Pinpoint the cell where the given text exists, returning its [x, y] midpoint coordinate. 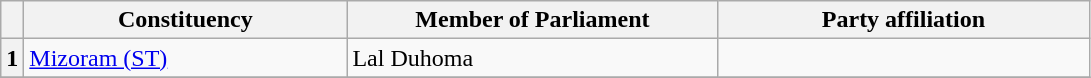
Lal Duhoma [532, 58]
Member of Parliament [532, 20]
Constituency [186, 20]
Party affiliation [904, 20]
1 [12, 58]
Mizoram (ST) [186, 58]
